Capture the cell that displays the provided text and extract its [X, Y] central coordinate. 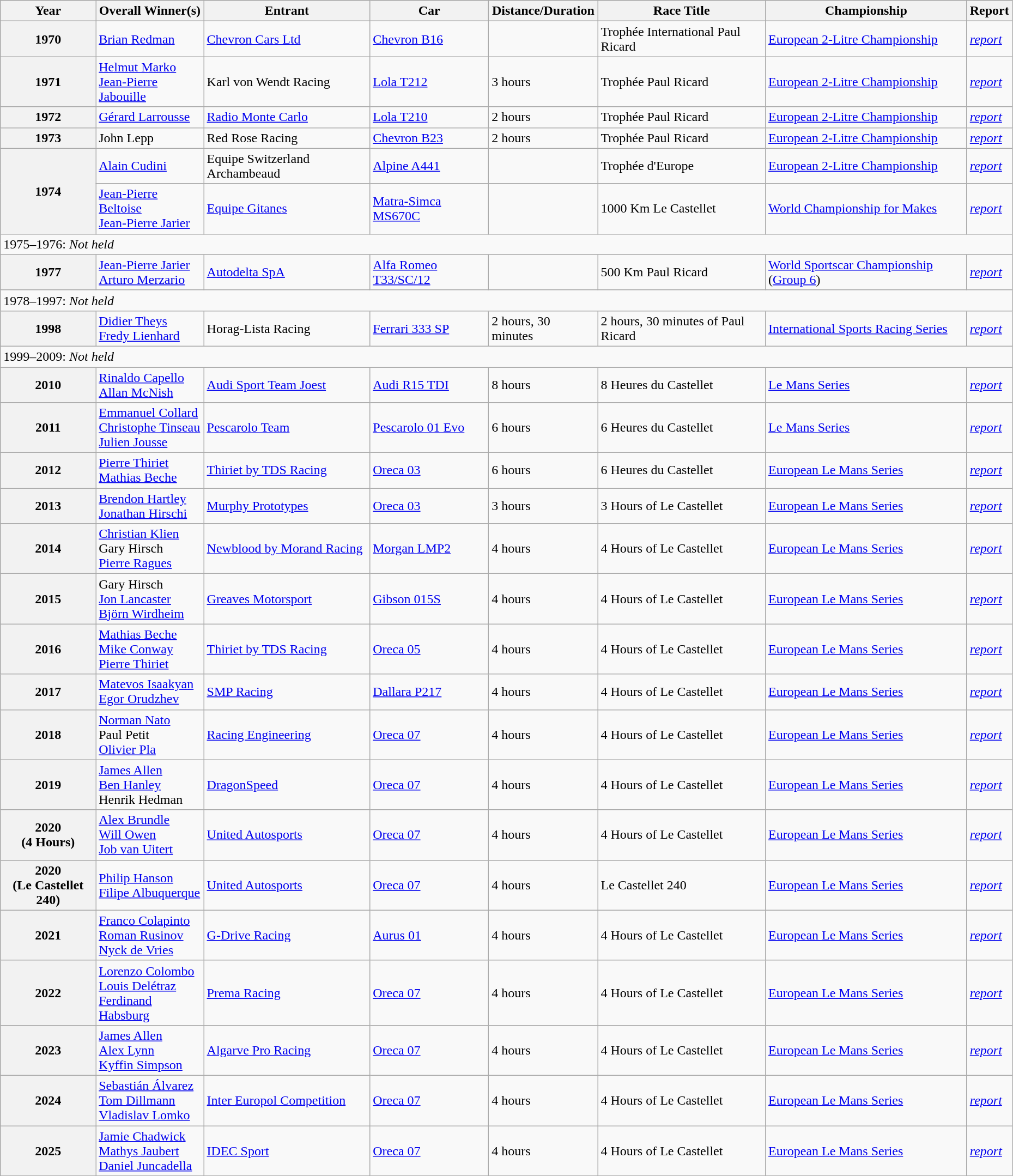
2011 [48, 428]
Pescarolo Team [287, 428]
500 Km Paul Ricard [682, 272]
Helmut Marko Jean-Pierre Jabouille [150, 82]
DragonSpeed [287, 785]
3 Hours of Le Castellet [682, 506]
Philip Hanson Filipe Albuquerque [150, 885]
Algarve Pro Racing [287, 1050]
Report [990, 11]
Oreca 05 [429, 649]
1998 [48, 328]
John Lepp [150, 138]
2016 [48, 649]
2018 [48, 735]
James Allen Ben Hanley Henrik Hedman [150, 785]
Christian Klien Gary Hirsch Pierre Ragues [150, 549]
Chevron B23 [429, 138]
2 hours, 30 minutes of Paul Ricard [682, 328]
Dallara P217 [429, 692]
Racing Engineering [287, 735]
Matra-Simca MS670C [429, 209]
James Allen Alex Lynn Kyffin Simpson [150, 1050]
2 hours, 30 minutes [543, 328]
2014 [48, 549]
Jean-Pierre Beltoise Jean-Pierre Jarier [150, 209]
1977 [48, 272]
1973 [48, 138]
Pescarolo 01 Evo [429, 428]
Red Rose Racing [287, 138]
Distance/Duration [543, 11]
Entrant [287, 11]
1999–2009: Not held [507, 356]
2023 [48, 1050]
Lola T212 [429, 82]
Equipe Switzerland Archambeaud [287, 166]
1972 [48, 117]
Trophée International Paul Ricard [682, 39]
Jamie Chadwick Mathys Jaubert Daniel Juncadella [150, 1151]
Emmanuel Collard Christophe Tinseau Julien Jousse [150, 428]
2021 [48, 935]
1971 [48, 82]
Car [429, 11]
Norman Nato Paul Petit Olivier Pla [150, 735]
Prema Racing [287, 993]
2019 [48, 785]
8 Heures du Castellet [682, 385]
Pierre Thiriet Mathias Beche [150, 471]
2017 [48, 692]
2024 [48, 1100]
Trophée d'Europe [682, 166]
Rinaldo Capello Allan McNish [150, 385]
Year [48, 11]
Horag-Lista Racing [287, 328]
Audi R15 TDI [429, 385]
1974 [48, 191]
Championship [866, 11]
Ferrari 333 SP [429, 328]
Autodelta SpA [287, 272]
Brendon Hartley Jonathan Hirschi [150, 506]
Audi Sport Team Joest [287, 385]
Didier Theys Fredy Lienhard [150, 328]
Greaves Motorsport [287, 599]
Franco Colapinto Roman Rusinov Nyck de Vries [150, 935]
SMP Racing [287, 692]
International Sports Racing Series [866, 328]
2015 [48, 599]
Newblood by Morand Racing [287, 549]
Morgan LMP2 [429, 549]
2010 [48, 385]
Chevron Cars Ltd [287, 39]
2020(Le Castellet 240) [48, 885]
2022 [48, 993]
1970 [48, 39]
Lola T210 [429, 117]
Brian Redman [150, 39]
Lorenzo Colombo Louis Delétraz Ferdinand Habsburg [150, 993]
2025 [48, 1151]
Gérard Larrousse [150, 117]
Murphy Prototypes [287, 506]
1978–1997: Not held [507, 300]
Alex Brundle Will Owen Job van Uitert [150, 835]
Le Castellet 240 [682, 885]
Matevos Isaakyan Egor Orudzhev [150, 692]
Race Title [682, 11]
8 hours [543, 385]
Overall Winner(s) [150, 11]
Sebastián Álvarez Tom Dillmann Vladislav Lomko [150, 1100]
2020(4 Hours) [48, 835]
Gary Hirsch Jon Lancaster Björn Wirdheim [150, 599]
Inter Europol Competition [287, 1100]
Radio Monte Carlo [287, 117]
2012 [48, 471]
Mathias Beche Mike Conway Pierre Thiriet [150, 649]
1975–1976: Not held [507, 244]
Karl von Wendt Racing [287, 82]
Alain Cudini [150, 166]
World Championship for Makes [866, 209]
World Sportscar Championship (Group 6) [866, 272]
Aurus 01 [429, 935]
Alpine A441 [429, 166]
Chevron B16 [429, 39]
2013 [48, 506]
Gibson 015S [429, 599]
Jean-Pierre Jarier Arturo Merzario [150, 272]
1000 Km Le Castellet [682, 209]
Equipe Gitanes [287, 209]
Alfa Romeo T33/SC/12 [429, 272]
IDEC Sport [287, 1151]
G-Drive Racing [287, 935]
